Detect which cell encompasses the target text, then output its (X, Y) center coordinate. 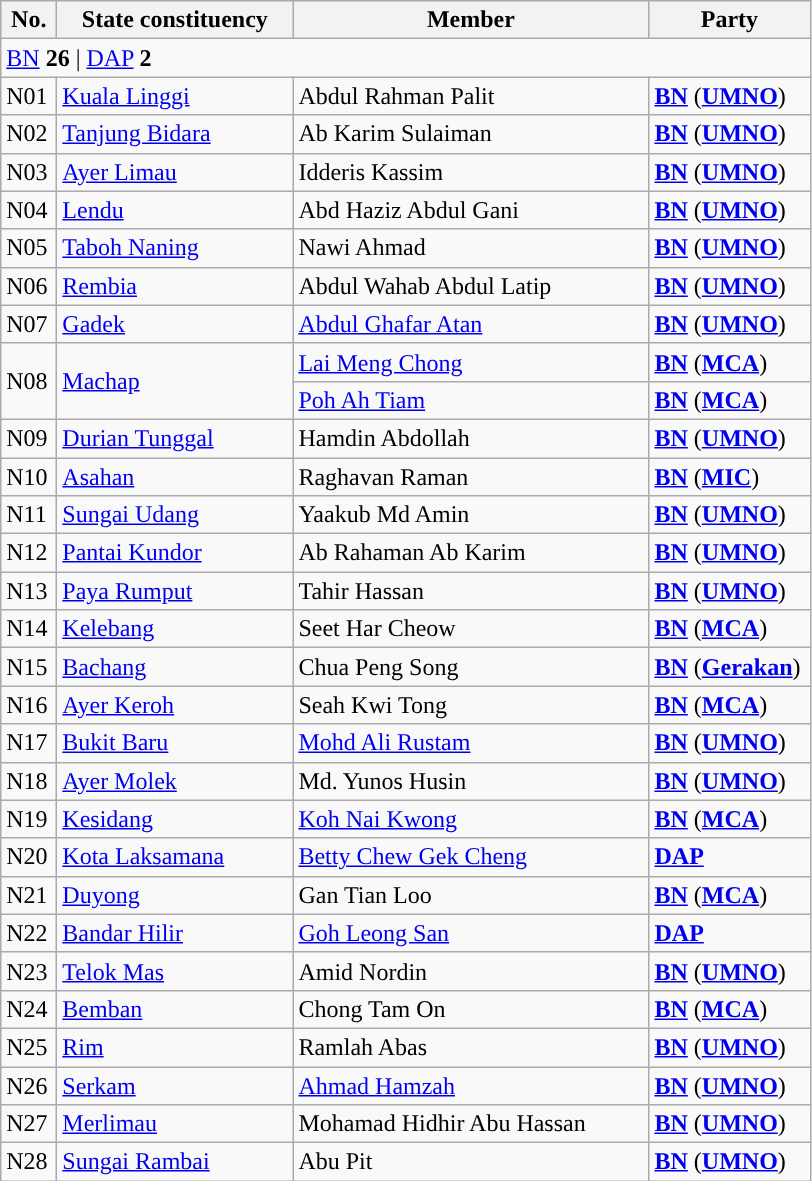
Paya Rumput (175, 591)
Duyong (175, 895)
Seah Kwi Tong (471, 705)
Idderis Kassim (471, 172)
Bemban (175, 1009)
Seet Har Cheow (471, 629)
Kesidang (175, 819)
Kelebang (175, 629)
Abu Pit (471, 1162)
Telok Mas (175, 971)
N12 (29, 553)
N25 (29, 1047)
N20 (29, 857)
Abdul Rahman Palit (471, 96)
BN (Gerakan) (730, 667)
Ayer Limau (175, 172)
Bachang (175, 667)
Kota Laksamana (175, 857)
Betty Chew Gek Cheng (471, 857)
Machap (175, 381)
Tahir Hassan (471, 591)
Ayer Molek (175, 781)
N09 (29, 438)
Goh Leong San (471, 933)
N16 (29, 705)
N21 (29, 895)
N23 (29, 971)
Hamdin Abdollah (471, 438)
N24 (29, 1009)
N15 (29, 667)
N17 (29, 743)
N11 (29, 515)
Party (730, 20)
Sungai Rambai (175, 1162)
N07 (29, 324)
BN 26 | DAP 2 (406, 58)
State constituency (175, 20)
Lendu (175, 210)
Serkam (175, 1085)
Gan Tian Loo (471, 895)
Amid Nordin (471, 971)
Durian Tunggal (175, 438)
Tanjung Bidara (175, 134)
Raghavan Raman (471, 477)
N27 (29, 1124)
Chong Tam On (471, 1009)
Lai Meng Chong (471, 362)
Mohamad Hidhir Abu Hassan (471, 1124)
N08 (29, 381)
Abdul Wahab Abdul Latip (471, 286)
Bukit Baru (175, 743)
Ab Karim Sulaiman (471, 134)
Bandar Hilir (175, 933)
Yaakub Md Amin (471, 515)
N13 (29, 591)
Ahmad Hamzah (471, 1085)
No. (29, 20)
N10 (29, 477)
Poh Ah Tiam (471, 400)
Ab Rahaman Ab Karim (471, 553)
Taboh Naning (175, 248)
Member (471, 20)
BN (MIC) (730, 477)
Ramlah Abas (471, 1047)
N02 (29, 134)
N26 (29, 1085)
Sungai Udang (175, 515)
N19 (29, 819)
N14 (29, 629)
Gadek (175, 324)
N05 (29, 248)
Rim (175, 1047)
Kuala Linggi (175, 96)
Abdul Ghafar Atan (471, 324)
Pantai Kundor (175, 553)
Koh Nai Kwong (471, 819)
N28 (29, 1162)
Chua Peng Song (471, 667)
N04 (29, 210)
Nawi Ahmad (471, 248)
N18 (29, 781)
Merlimau (175, 1124)
Abd Haziz Abdul Gani (471, 210)
Rembia (175, 286)
Ayer Keroh (175, 705)
N01 (29, 96)
N03 (29, 172)
Md. Yunos Husin (471, 781)
N22 (29, 933)
Asahan (175, 477)
N06 (29, 286)
Mohd Ali Rustam (471, 743)
